For the text-containing cell, return its midpoint in (x, y) coordinate format. 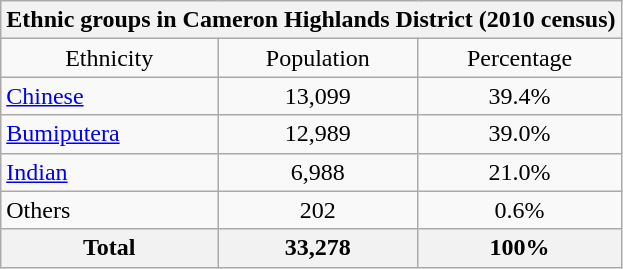
202 (318, 210)
Ethnic groups in Cameron Highlands District (2010 census) (311, 20)
Others (110, 210)
13,099 (318, 96)
12,989 (318, 134)
Chinese (110, 96)
100% (520, 248)
Bumiputera (110, 134)
6,988 (318, 172)
0.6% (520, 210)
39.4% (520, 96)
33,278 (318, 248)
21.0% (520, 172)
39.0% (520, 134)
Percentage (520, 58)
Indian (110, 172)
Ethnicity (110, 58)
Population (318, 58)
Total (110, 248)
